Locate the cell with the specified text and output its [x, y] center coordinate. 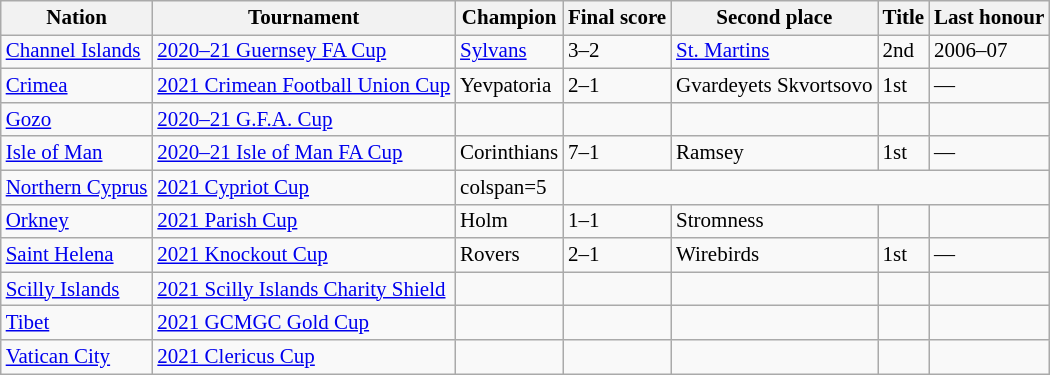
2020–21 G.F.A. Cup [304, 119]
2021 Parish Cup [304, 221]
7–1 [617, 153]
Northern Cyprus [77, 187]
colspan=5 [509, 187]
Champion [509, 18]
3–2 [617, 52]
2021 Crimean Football Union Cup [304, 86]
Saint Helena [77, 255]
Holm [509, 221]
Final score [617, 18]
2021 Knockout Cup [304, 255]
2020–21 Guernsey FA Cup [304, 52]
Sylvans [509, 52]
2021 Clericus Cup [304, 357]
Last honour [989, 18]
Vatican City [77, 357]
Rovers [509, 255]
2nd [904, 52]
Wirebirds [774, 255]
Crimea [77, 86]
Title [904, 18]
Tournament [304, 18]
Gozo [77, 119]
Orkney [77, 221]
Isle of Man [77, 153]
St. Martins [774, 52]
2020–21 Isle of Man FA Cup [304, 153]
Ramsey [774, 153]
Corinthians [509, 153]
Second place [774, 18]
1–1 [617, 221]
2006–07 [989, 52]
Channel Islands [77, 52]
2021 Scilly Islands Charity Shield [304, 289]
2021 GCMGC Gold Cup [304, 323]
Stromness [774, 221]
2021 Cypriot Cup [304, 187]
Tibet [77, 323]
Yevpatoria [509, 86]
Gvardeyets Skvortsovo [774, 86]
Scilly Islands [77, 289]
Nation [77, 18]
